For the text-containing cell, return its midpoint in (X, Y) coordinate format. 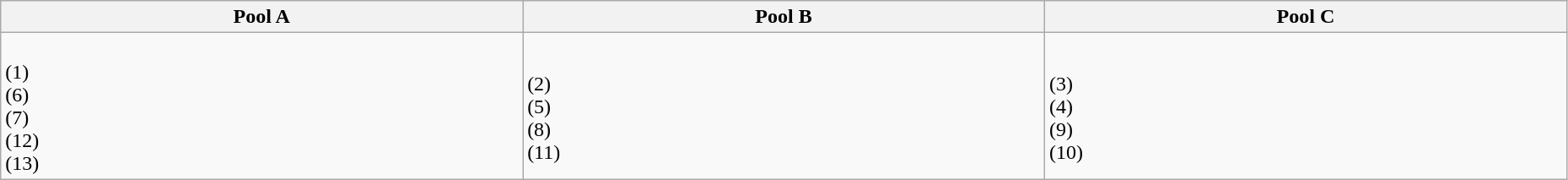
(1) (6) (7) (12) (13) (261, 106)
Pool B (784, 17)
(2) (5) (8) (11) (784, 106)
Pool C (1306, 17)
Pool A (261, 17)
(3) (4) (9) (10) (1306, 106)
